Return the (x, y) coordinate for the center point of the cell that contains the specified text.  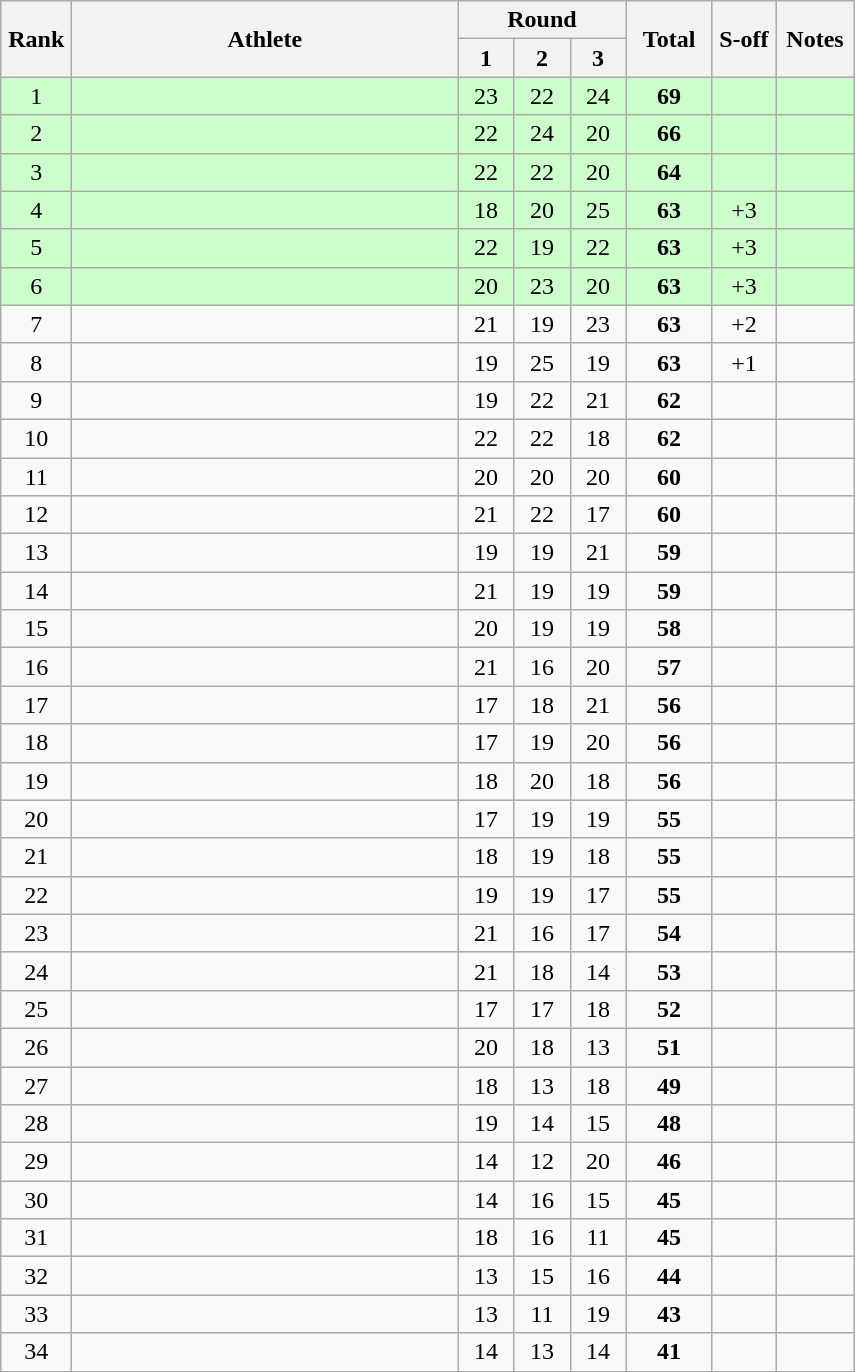
28 (36, 1124)
Athlete (265, 39)
33 (36, 1314)
46 (669, 1162)
64 (669, 172)
52 (669, 1009)
+1 (744, 362)
9 (36, 400)
4 (36, 210)
Rank (36, 39)
30 (36, 1200)
49 (669, 1085)
58 (669, 629)
Round (542, 20)
29 (36, 1162)
5 (36, 248)
31 (36, 1238)
Total (669, 39)
41 (669, 1352)
Notes (816, 39)
6 (36, 286)
8 (36, 362)
48 (669, 1124)
27 (36, 1085)
7 (36, 324)
69 (669, 96)
53 (669, 971)
43 (669, 1314)
51 (669, 1047)
66 (669, 134)
26 (36, 1047)
57 (669, 667)
10 (36, 438)
34 (36, 1352)
S-off (744, 39)
32 (36, 1276)
54 (669, 933)
+2 (744, 324)
44 (669, 1276)
